Extract the [x, y] coordinate from the center of the cell holding the provided text.  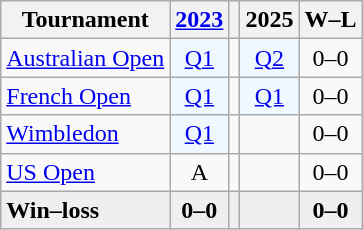
Win–loss [86, 210]
Q2 [270, 58]
US Open [86, 172]
Wimbledon [86, 134]
A [200, 172]
2025 [270, 20]
Australian Open [86, 58]
Tournament [86, 20]
2023 [200, 20]
W–L [330, 20]
French Open [86, 96]
